Capture the cell that displays the provided text and extract its [X, Y] central coordinate. 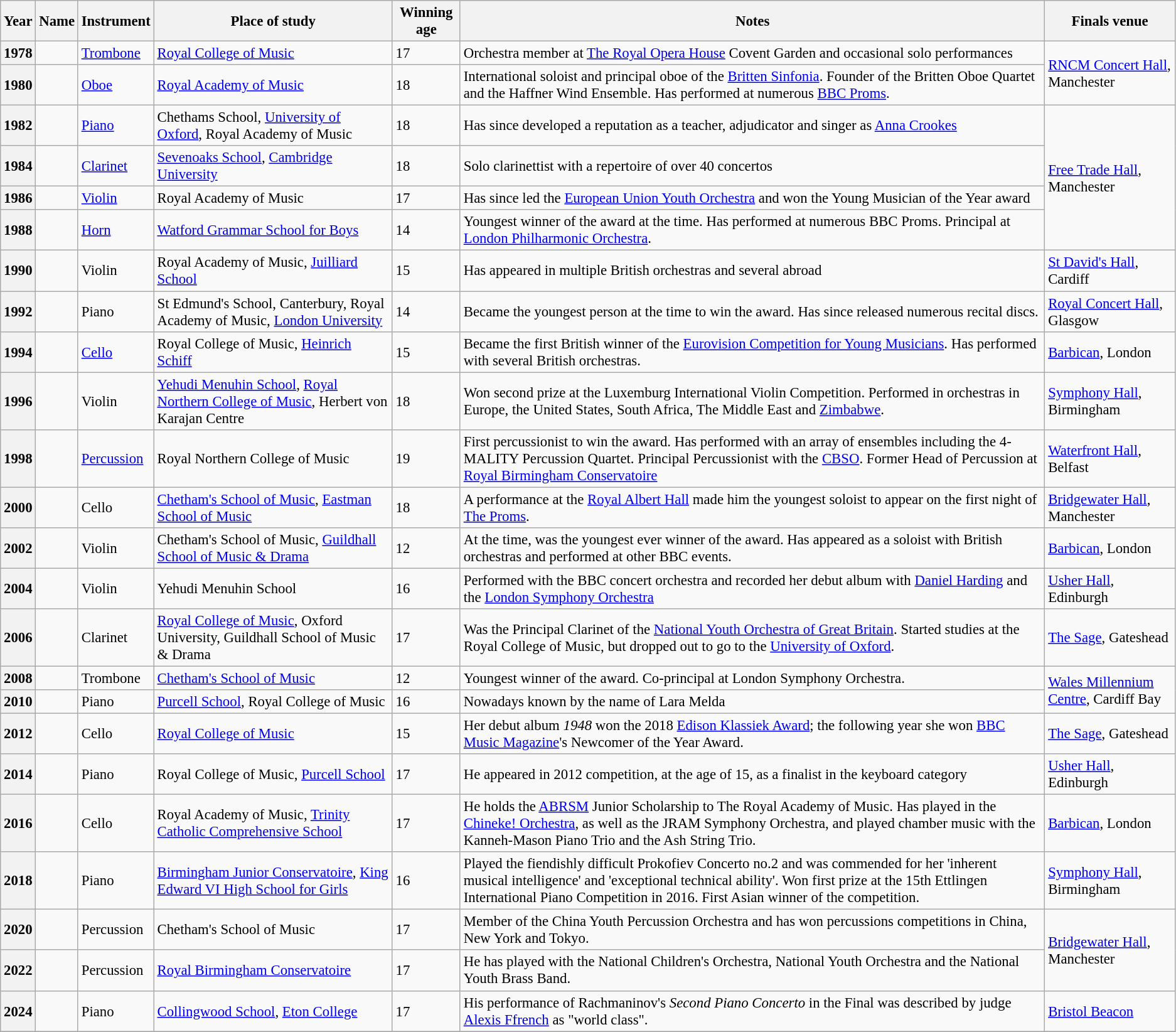
Royal Northern College of Music [273, 458]
At the time, was the youngest ever winner of the award. Has appeared as a soloist with British orchestras and performed at other BBC events. [752, 549]
Orchestra member at The Royal Opera House Covent Garden and occasional solo performances [752, 53]
Chethams School, University of Oxford, Royal Academy of Music [273, 126]
1978 [18, 53]
Solo clarinettist with a repertoire of over 40 concertos [752, 166]
1980 [18, 85]
1996 [18, 401]
Watford Grammar School for Boys [273, 230]
Place of study [273, 21]
Her debut album 1948 won the 2018 Edison Klassiek Award; the following year she won BBC Music Magazine's Newcomer of the Year Award. [752, 734]
2018 [18, 881]
He has played with the National Children's Orchestra, National Youth Orchestra and the National Youth Brass Band. [752, 970]
2008 [18, 678]
RNCM Concert Hall, Manchester [1110, 73]
Chetham's School of Music, Eastman School of Music [273, 507]
Royal Birmingham Conservatoire [273, 970]
Royal College of Music, Oxford University, Guildhall School of Music & Drama [273, 638]
Oboe [115, 85]
Waterfront Hall, Belfast [1110, 458]
He appeared in 2012 competition, at the age of 15, as a finalist in the keyboard category [752, 775]
Member of the China Youth Percussion Orchestra and has won percussions competitions in China, New York and Tokyo. [752, 930]
2016 [18, 824]
Yehudi Menuhin School [273, 589]
Sevenoaks School, Cambridge University [273, 166]
2000 [18, 507]
Has since led the European Union Youth Orchestra and won the Young Musician of the Year award [752, 198]
Has since developed a reputation as a teacher, adjudicator and singer as Anna Crookes [752, 126]
19 [426, 458]
1992 [18, 311]
St Edmund's School, Canterbury, Royal Academy of Music, London University [273, 311]
1990 [18, 271]
Instrument [115, 21]
Purcell School, Royal College of Music [273, 702]
2012 [18, 734]
Became the first British winner of the Eurovision Competition for Young Musicians. Has performed with several British orchestras. [752, 352]
2024 [18, 1011]
Wales Millennium Centre, Cardiff Bay [1110, 689]
Became the youngest person at the time to win the award. Has since released numerous recital discs. [752, 311]
Nowadays known by the name of Lara Melda [752, 702]
Royal College of Music, Heinrich Schiff [273, 352]
Notes [752, 21]
2014 [18, 775]
2020 [18, 930]
Yehudi Menuhin School, Royal Northern College of Music, Herbert von Karajan Centre [273, 401]
Finals venue [1110, 21]
Name [57, 21]
1982 [18, 126]
2006 [18, 638]
Performed with the BBC concert orchestra and recorded her debut album with Daniel Harding and the London Symphony Orchestra [752, 589]
2010 [18, 702]
Winning age [426, 21]
1994 [18, 352]
1988 [18, 230]
Collingwood School, Eton College [273, 1011]
1998 [18, 458]
2002 [18, 549]
Chetham's School of Music, Guildhall School of Music & Drama [273, 549]
Year [18, 21]
2022 [18, 970]
Free Trade Hall, Manchester [1110, 178]
2004 [18, 589]
Royal Concert Hall, Glasgow [1110, 311]
St David's Hall, Cardiff [1110, 271]
A performance at the Royal Albert Hall made him the youngest soloist to appear on the first night of The Proms. [752, 507]
Horn [115, 230]
Birmingham Junior Conservatoire, King Edward VI High School for Girls [273, 881]
His performance of Rachmaninov's Second Piano Concerto in the Final was described by judge Alexis Ffrench as "world class". [752, 1011]
1984 [18, 166]
Youngest winner of the award at the time. Has performed at numerous BBC Proms. Principal at London Philharmonic Orchestra. [752, 230]
Royal Academy of Music, Juilliard School [273, 271]
Royal College of Music, Purcell School [273, 775]
Bristol Beacon [1110, 1011]
Royal Academy of Music, Trinity Catholic Comprehensive School [273, 824]
1986 [18, 198]
Youngest winner of the award. Co-principal at London Symphony Orchestra. [752, 678]
Has appeared in multiple British orchestras and several abroad [752, 271]
